Scan for the cell matching the given text and deliver its [x, y] coordinate at center. 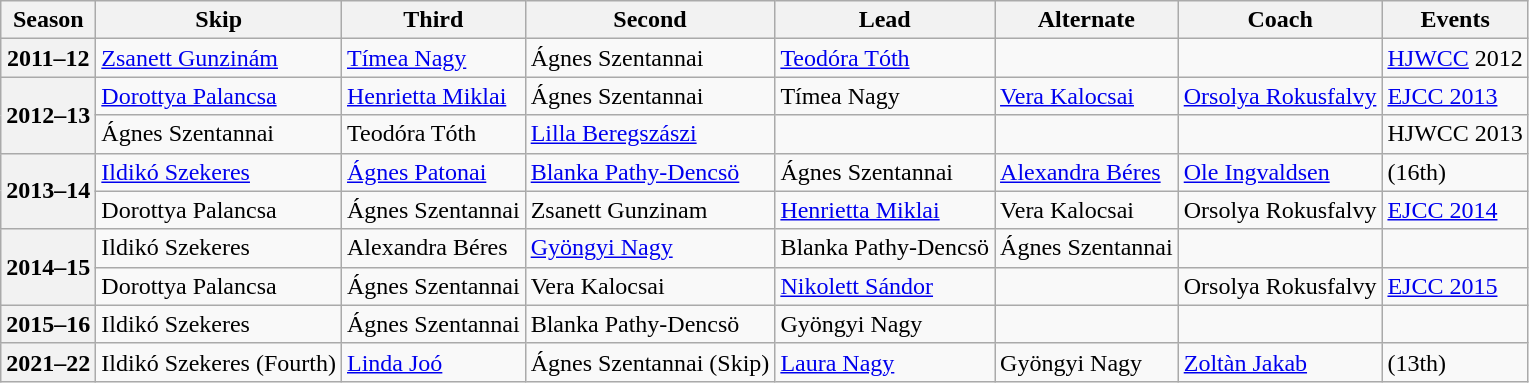
Zsanett Gunzinam [650, 210]
Coach [1280, 20]
Zoltàn Jakab [1280, 362]
2013–14 [48, 191]
2014–15 [48, 267]
2011–12 [48, 58]
Skip [219, 20]
EJCC 2015 [1455, 286]
Events [1455, 20]
Nikolett Sándor [885, 286]
Lead [885, 20]
Alternate [1087, 20]
Second [650, 20]
Lilla Beregszászi [650, 134]
2012–13 [48, 115]
HJWCC 2013 [1455, 134]
Ole Ingvaldsen [1280, 172]
Linda Joó [433, 362]
2021–22 [48, 362]
EJCC 2014 [1455, 210]
(13th) [1455, 362]
Ágnes Szentannai (Skip) [650, 362]
Laura Nagy [885, 362]
Ildikó Szekeres (Fourth) [219, 362]
Season [48, 20]
Third [433, 20]
Ágnes Patonai [433, 172]
(16th) [1455, 172]
HJWCC 2012 [1455, 58]
2015–16 [48, 324]
Zsanett Gunzinám [219, 58]
EJCC 2013 [1455, 96]
